Extract the [X, Y] coordinate from the center of the cell holding the provided text.  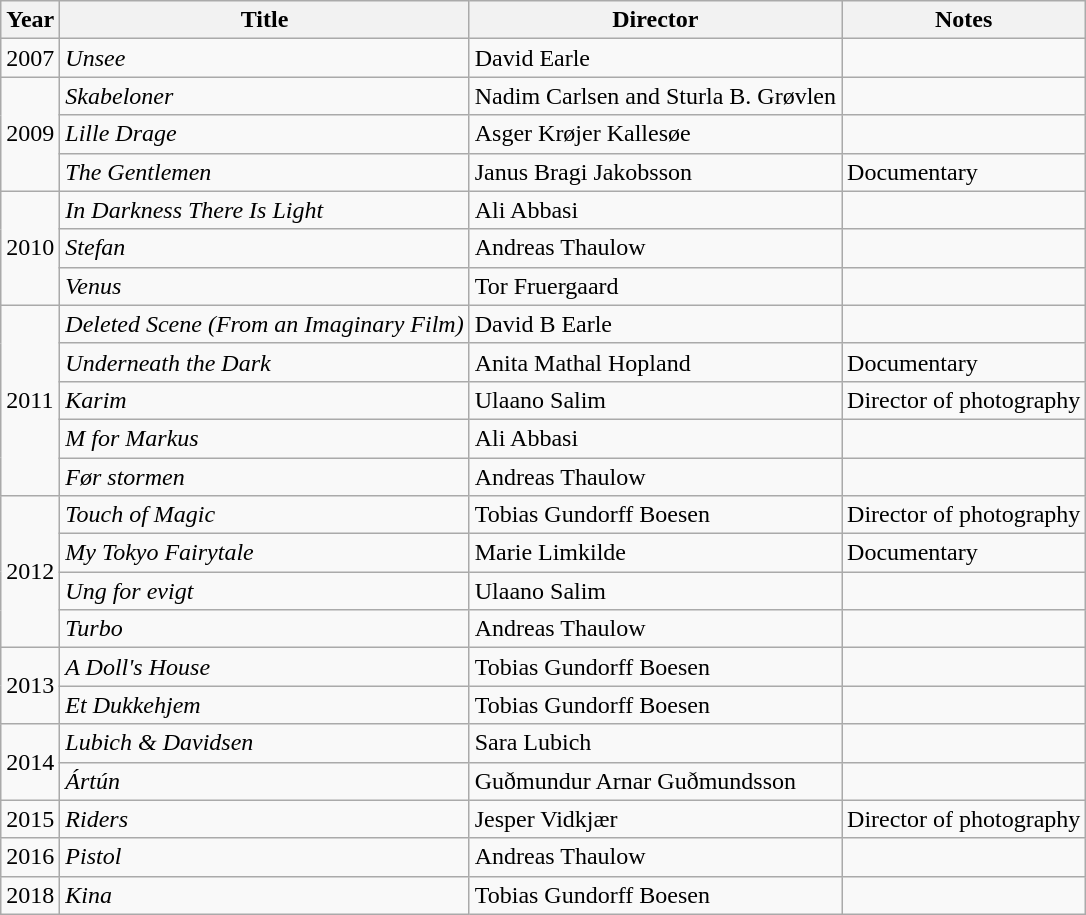
Underneath the Dark [264, 362]
Kina [264, 895]
David B Earle [655, 324]
Asger Krøjer Kallesøe [655, 134]
Lille Drage [264, 134]
Title [264, 20]
Jesper Vidkjær [655, 819]
Anita Mathal Hopland [655, 362]
M for Markus [264, 438]
My Tokyo Fairytale [264, 553]
Nadim Carlsen and Sturla B. Grøvlen [655, 96]
Director [655, 20]
A Doll's House [264, 667]
Venus [264, 286]
2014 [30, 762]
2018 [30, 895]
2015 [30, 819]
The Gentlemen [264, 172]
Pistol [264, 857]
Riders [264, 819]
Deleted Scene (From an Imaginary Film) [264, 324]
Tor Fruergaard [655, 286]
Ung for evigt [264, 591]
Før stormen [264, 477]
Year [30, 20]
Karim [264, 400]
Skabeloner [264, 96]
Janus Bragi Jakobsson [655, 172]
2009 [30, 134]
Touch of Magic [264, 515]
2012 [30, 572]
Lubich & Davidsen [264, 743]
2013 [30, 686]
Ártún [264, 781]
Guðmundur Arnar Guðmundsson [655, 781]
2011 [30, 400]
2016 [30, 857]
2010 [30, 248]
Et Dukkehjem [264, 705]
2007 [30, 58]
Stefan [264, 248]
Notes [964, 20]
David Earle [655, 58]
Turbo [264, 629]
Sara Lubich [655, 743]
Marie Limkilde [655, 553]
In Darkness There Is Light [264, 210]
Unsee [264, 58]
